Identify which cell holds the provided text, then report its [x, y] central coordinate. 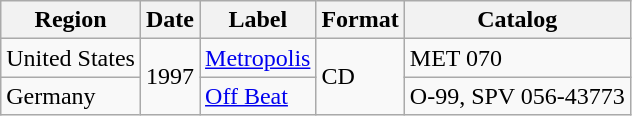
Format [360, 20]
Germany [71, 96]
O-99, SPV 056-43773 [517, 96]
Label [258, 20]
United States [71, 58]
CD [360, 77]
MET 070 [517, 58]
Metropolis [258, 58]
Date [170, 20]
Catalog [517, 20]
Off Beat [258, 96]
1997 [170, 77]
Region [71, 20]
